For the text-containing cell, return its midpoint in [X, Y] coordinate format. 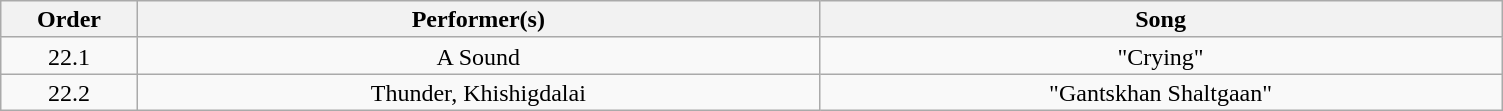
Order [69, 20]
A Sound [478, 56]
Thunder, Khishigdalai [478, 92]
Performer(s) [478, 20]
"Gantskhan Shaltgaan" [1160, 92]
Song [1160, 20]
"Crying" [1160, 56]
22.2 [69, 92]
22.1 [69, 56]
